Search for the cell housing the specified text and yield its (X, Y) center coordinate. 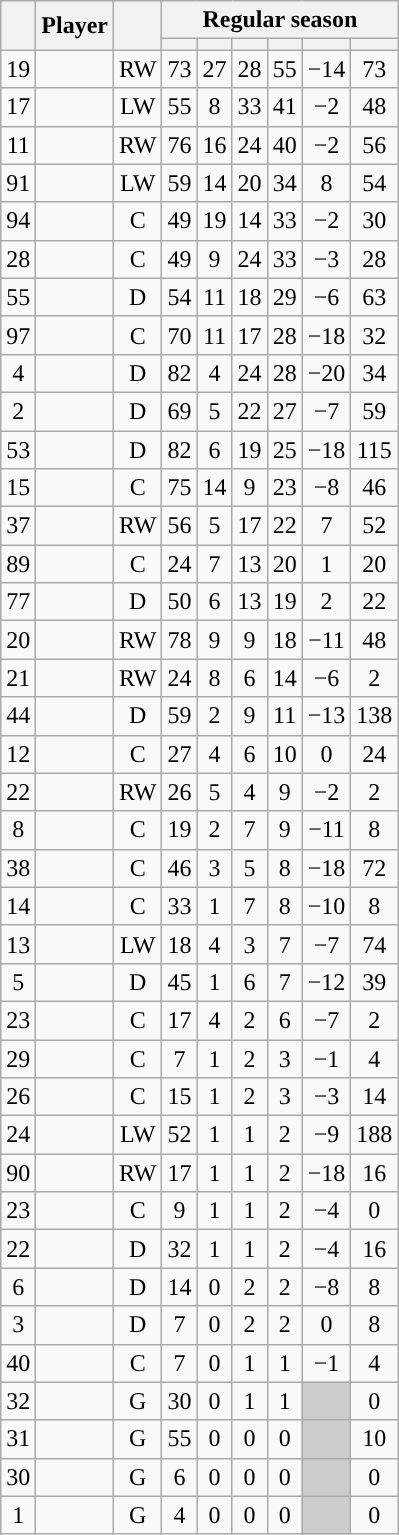
31 (18, 1439)
188 (374, 1135)
Regular season (280, 20)
−20 (326, 373)
−14 (326, 69)
69 (180, 411)
94 (18, 221)
63 (374, 297)
76 (180, 145)
50 (180, 602)
44 (18, 716)
41 (284, 107)
89 (18, 564)
72 (374, 868)
38 (18, 868)
77 (18, 602)
70 (180, 335)
−12 (326, 982)
37 (18, 526)
21 (18, 678)
97 (18, 335)
Player (75, 26)
45 (180, 982)
53 (18, 449)
12 (18, 754)
75 (180, 488)
91 (18, 183)
−9 (326, 1135)
25 (284, 449)
78 (180, 640)
138 (374, 716)
74 (374, 944)
−10 (326, 906)
39 (374, 982)
−13 (326, 716)
115 (374, 449)
90 (18, 1173)
